Return (x, y) of the center of cell containing provided text 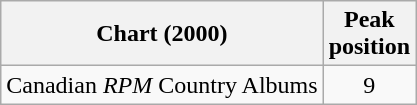
Peakposition (369, 34)
9 (369, 85)
Canadian RPM Country Albums (162, 85)
Chart (2000) (162, 34)
